Output the (x, y) coordinate of the center of the cell containing the given text.  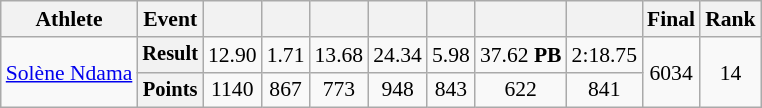
841 (604, 90)
773 (340, 90)
2:18.75 (604, 55)
948 (398, 90)
867 (286, 90)
843 (451, 90)
24.34 (398, 55)
Athlete (70, 19)
14 (730, 72)
622 (521, 90)
37.62 PB (521, 55)
Rank (730, 19)
12.90 (232, 55)
6034 (671, 72)
Solène Ndama (70, 72)
Event (170, 19)
1140 (232, 90)
Result (170, 55)
Final (671, 19)
Points (170, 90)
1.71 (286, 55)
5.98 (451, 55)
13.68 (340, 55)
